For the text-containing cell, return its midpoint in [x, y] coordinate format. 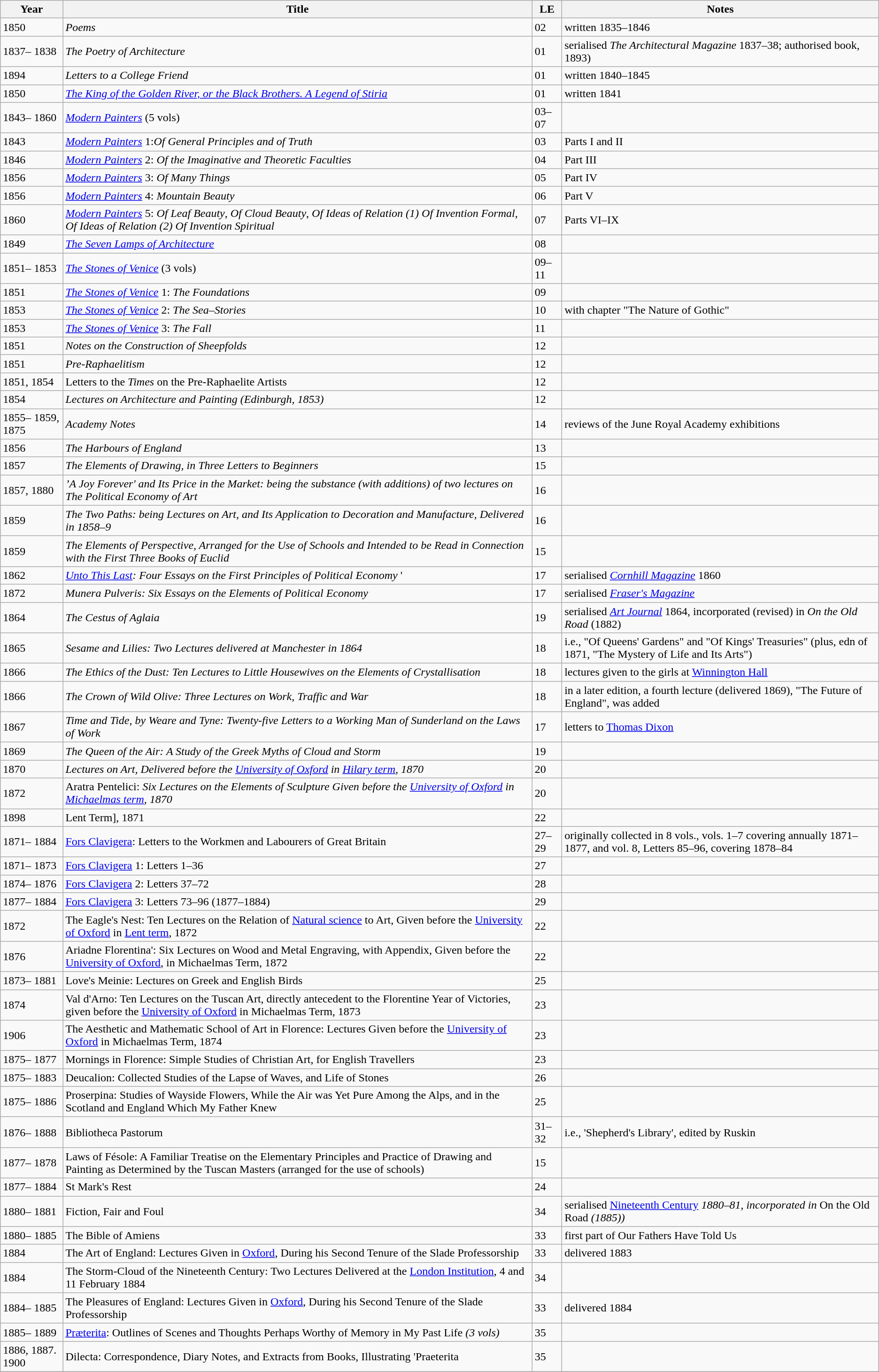
1874 [32, 1005]
in a later edition, a fourth lecture (delivered 1869), "The Future of England", was added [720, 697]
24 [547, 1187]
Letters to the Times on the Pre-Raphaelite Artists [298, 382]
letters to Thomas Dixon [720, 727]
Proserpina: Studies of Wayside Flowers, While the Air was Yet Pure Among the Alps, and in the Scotland and England Which My Father Knew [298, 1102]
1874– 1876 [32, 884]
Modern Painters 5: Of Leaf Beauty, Of Cloud Beauty, Of Ideas of Relation (1) Of Invention Formal, Of Ideas of Relation (2) Of Invention Spiritual [298, 220]
1851– 1853 [32, 268]
serialised Cornhill Magazine 1860 [720, 575]
Sesame and Lilies: Two Lectures delivered at Manchester in 1864 [298, 648]
Præterita: Outlines of Scenes and Thoughts Perhaps Worthy of Memory in My Past Life (3 vols) [298, 1332]
Lectures on Architecture and Painting (Edinburgh, 1853) [298, 400]
Part V [720, 195]
14 [547, 424]
serialised Nineteenth Century 1880–81, incorporated in On the Old Road (1885)) [720, 1211]
1880– 1881 [32, 1211]
The Bible of Amiens [298, 1235]
The Crown of Wild Olive: Three Lectures on Work, Traffic and War [298, 697]
Unto This Last: Four Essays on the First Principles of Political Economy ' [298, 575]
1867 [32, 727]
serialised Art Journal 1864, incorporated (revised) in On the Old Road (1882) [720, 617]
The Cestus of Aglaia [298, 617]
1884– 1885 [32, 1308]
Lent Term], 1871 [298, 817]
1876 [32, 956]
1875– 1883 [32, 1078]
’A Joy Forever' and Its Price in the Market: being the substance (with additions) of two lectures on The Political Economy of Art [298, 490]
lectures given to the girls at Winnington Hall [720, 672]
02 [547, 27]
The Stones of Venice 2: The Sea–Stories [298, 310]
1898 [32, 817]
1860 [32, 220]
Modern Painters 2: Of the Imaginative and Theoretic Faculties [298, 160]
1843– 1860 [32, 117]
1886, 1887. 1900 [32, 1356]
1849 [32, 244]
1869 [32, 751]
Time and Tide, by Weare and Tyne: Twenty-five Letters to a Working Man of Sunderland on the Laws of Work [298, 727]
Notes on the Construction of Sheepfolds [298, 346]
The Stones of Venice 3: The Fall [298, 328]
1864 [32, 617]
LE [547, 9]
1857, 1880 [32, 490]
delivered 1883 [720, 1253]
The Queen of the Air: A Study of the Greek Myths of Cloud and Storm [298, 751]
serialised Fraser's Magazine [720, 593]
27– 29 [547, 841]
The Poetry of Architecture [298, 52]
St Mark's Rest [298, 1187]
The Stones of Venice 1: The Foundations [298, 293]
1837– 1838 [32, 52]
Aratra Pentelici: Six Lectures on the Elements of Sculpture Given before the University of Oxford in Michaelmas term, 1870 [298, 794]
1865 [32, 648]
The Pleasures of England: Lectures Given in Oxford, During his Second Tenure of the Slade Professorship [298, 1308]
1880– 1885 [32, 1235]
26 [547, 1078]
Fors Clavigera 3: Letters 73–96 (1877–1884) [298, 902]
1876– 1888 [32, 1133]
1857 [32, 466]
1871– 1873 [32, 866]
Modern Painters 1:Of General Principles and of Truth [298, 142]
The Elements of Perspective, Arranged for the Use of Schools and Intended to be Read in Connection with the First Three Books of Euclid [298, 551]
originally collected in 8 vols., vols. 1–7 covering annually 1871–1877, and vol. 8, Letters 85–96, covering 1878–84 [720, 841]
1875– 1877 [32, 1060]
reviews of the June Royal Academy exhibitions [720, 424]
Fiction, Fair and Foul [298, 1211]
29 [547, 902]
06 [547, 195]
i.e., 'Shepherd's Library', edited by Ruskin [720, 1133]
Letters to a College Friend [298, 76]
09 [547, 293]
27 [547, 866]
03– 07 [547, 117]
Munera Pulveris: Six Essays on the Elements of Political Economy [298, 593]
1854 [32, 400]
1871– 1884 [32, 841]
04 [547, 160]
The Eagle's Nest: Ten Lectures on the Relation of Natural science to Art, Given before the University of Oxford in Lent term, 1872 [298, 926]
10 [547, 310]
1846 [32, 160]
The Ethics of the Dust: Ten Lectures to Little Housewives on the Elements of Crystallisation [298, 672]
Poems [298, 27]
first part of Our Fathers Have Told Us [720, 1235]
Modern Painters (5 vols) [298, 117]
09– 11 [547, 268]
1877– 1878 [32, 1163]
1875– 1886 [32, 1102]
Fors Clavigera 2: Letters 37–72 [298, 884]
1906 [32, 1036]
Parts VI–IX [720, 220]
The Two Paths: being Lectures on Art, and Its Application to Decoration and Manufacture, Delivered in 1858–9 [298, 520]
The Storm-Cloud of the Nineteenth Century: Two Lectures Delivered at the London Institution, 4 and 11 February 1884 [298, 1277]
Modern Painters 3: Of Many Things [298, 177]
11 [547, 328]
written 1841 [720, 93]
The Stones of Venice (3 vols) [298, 268]
The King of the Golden River, or the Black Brothers. A Legend of Stiria [298, 93]
Parts I and II [720, 142]
written 1840–1845 [720, 76]
Mornings in Florence: Simple Studies of Christian Art, for English Travellers [298, 1060]
Year [32, 9]
The Elements of Drawing, in Three Letters to Beginners [298, 466]
Bibliotheca Pastorum [298, 1133]
1894 [32, 76]
Fors Clavigera: Letters to the Workmen and Labourers of Great Britain [298, 841]
i.e., "Of Queens' Gardens" and "Of Kings' Treasuries" (plus, edn of 1871, "The Mystery of Life and Its Arts") [720, 648]
Part III [720, 160]
07 [547, 220]
Part IV [720, 177]
Deucalion: Collected Studies of the Lapse of Waves, and Life of Stones [298, 1078]
The Harbours of England [298, 448]
13 [547, 448]
with chapter "The Nature of Gothic" [720, 310]
Dilecta: Correspondence, Diary Notes, and Extracts from Books, Illustrating 'Praeterita [298, 1356]
Title [298, 9]
Modern Painters 4: Mountain Beauty [298, 195]
28 [547, 884]
1873– 1881 [32, 980]
serialised The Architectural Magazine 1837–38; authorised book, 1893) [720, 52]
03 [547, 142]
08 [547, 244]
1855– 1859, 1875 [32, 424]
1862 [32, 575]
The Aesthetic and Mathematic School of Art in Florence: Lectures Given before the University of Oxford in Michaelmas Term, 1874 [298, 1036]
Notes [720, 9]
1851, 1854 [32, 382]
Academy Notes [298, 424]
1843 [32, 142]
Ariadne Florentina': Six Lectures on Wood and Metal Engraving, with Appendix, Given before the University of Oxford, in Michaelmas Term, 1872 [298, 956]
The Seven Lamps of Architecture [298, 244]
Love's Meinie: Lectures on Greek and English Birds [298, 980]
delivered 1884 [720, 1308]
05 [547, 177]
1885– 1889 [32, 1332]
The Art of England: Lectures Given in Oxford, During his Second Tenure of the Slade Professorship [298, 1253]
1870 [32, 769]
31– 32 [547, 1133]
written 1835–1846 [720, 27]
Lectures on Art, Delivered before the University of Oxford in Hilary term, 1870 [298, 769]
Pre-Raphaelitism [298, 364]
Fors Clavigera 1: Letters 1–36 [298, 866]
